Return [x, y] of the center of cell containing provided text 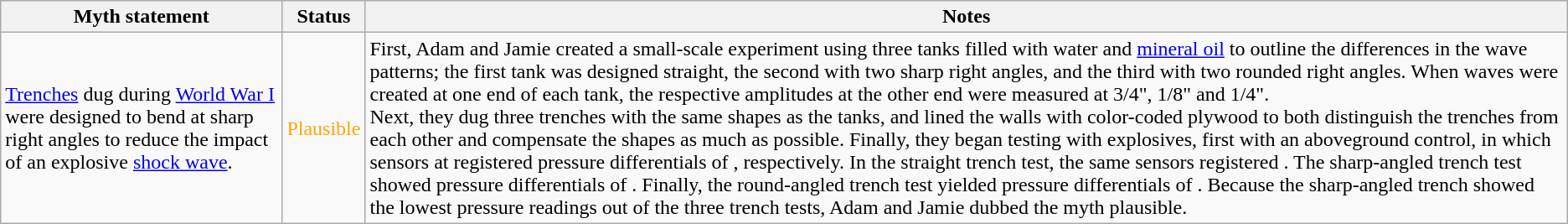
Notes [967, 17]
Status [323, 17]
Trenches dug during World War I were designed to bend at sharp right angles to reduce the impact of an explosive shock wave. [142, 128]
Myth statement [142, 17]
Plausible [323, 128]
